Extract the (x, y) coordinate from the center of the cell holding the provided text.  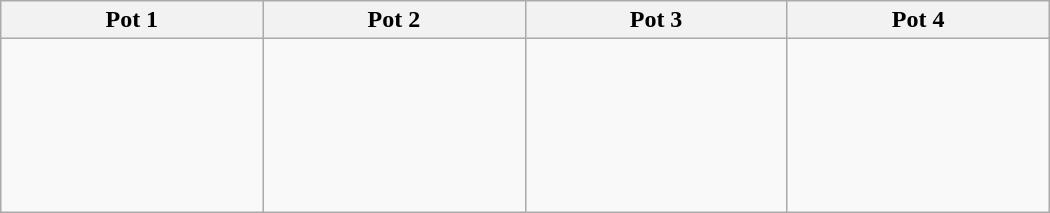
Pot 1 (132, 20)
Pot 2 (394, 20)
Pot 4 (918, 20)
Pot 3 (656, 20)
